Scan for the cell matching the given text and deliver its [X, Y] coordinate at center. 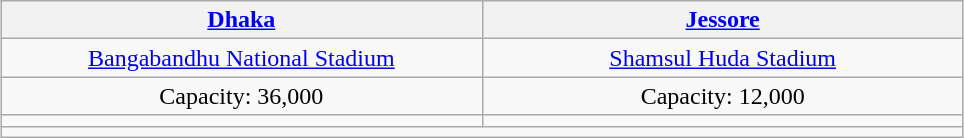
Capacity: 12,000 [722, 96]
Shamsul Huda Stadium [722, 58]
Capacity: 36,000 [242, 96]
Bangabandhu National Stadium [242, 58]
Jessore [722, 20]
Dhaka [242, 20]
